Scan for the cell matching the given text and deliver its (x, y) coordinate at center. 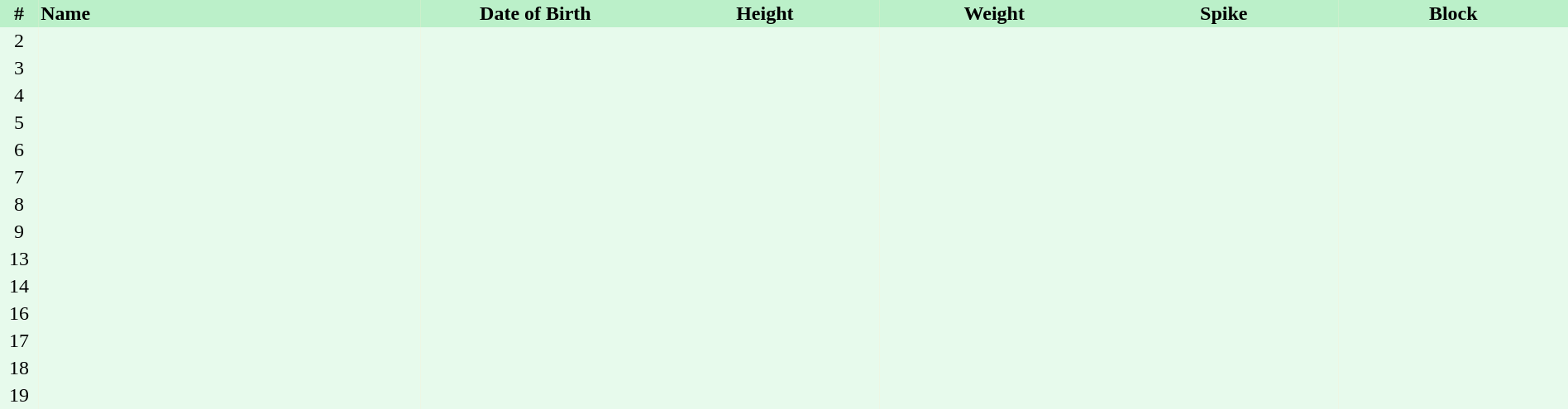
# (19, 13)
6 (19, 150)
13 (19, 259)
Block (1453, 13)
9 (19, 231)
5 (19, 122)
17 (19, 340)
18 (19, 369)
Name (229, 13)
7 (19, 177)
3 (19, 68)
Date of Birth (536, 13)
Spike (1224, 13)
Height (764, 13)
2 (19, 41)
19 (19, 395)
16 (19, 314)
8 (19, 205)
Weight (994, 13)
14 (19, 286)
4 (19, 96)
